Capture the cell that displays the provided text and extract its (X, Y) central coordinate. 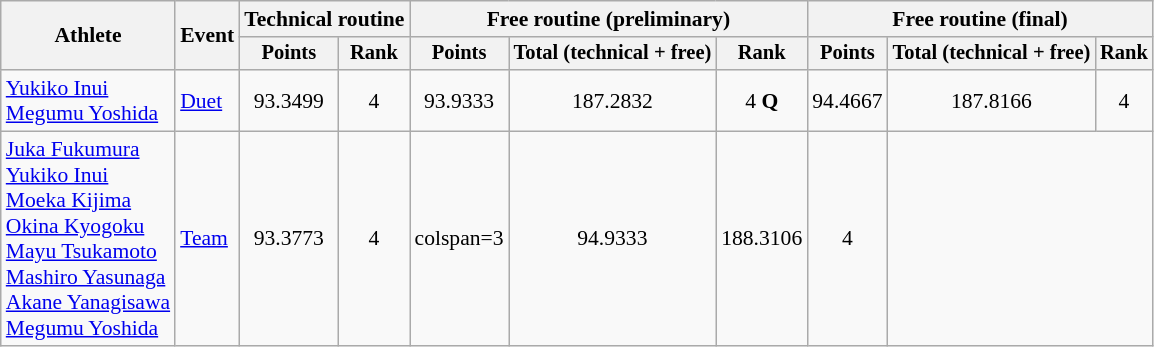
Free routine (final) (980, 19)
Event (207, 36)
Technical routine (324, 19)
94.9333 (613, 239)
colspan=3 (460, 239)
Duet (207, 100)
Yukiko InuiMegumu Yoshida (88, 100)
187.8166 (992, 100)
Team (207, 239)
Juka FukumuraYukiko InuiMoeka KijimaOkina KyogokuMayu TsukamotoMashiro YasunagaAkane YanagisawaMegumu Yoshida (88, 239)
4 Q (762, 100)
93.9333 (460, 100)
187.2832 (613, 100)
188.3106 (762, 239)
93.3773 (288, 239)
93.3499 (288, 100)
94.4667 (847, 100)
Free routine (preliminary) (609, 19)
Athlete (88, 36)
